Determine the (x, y) coordinate at the center of the cell enclosing the given text.  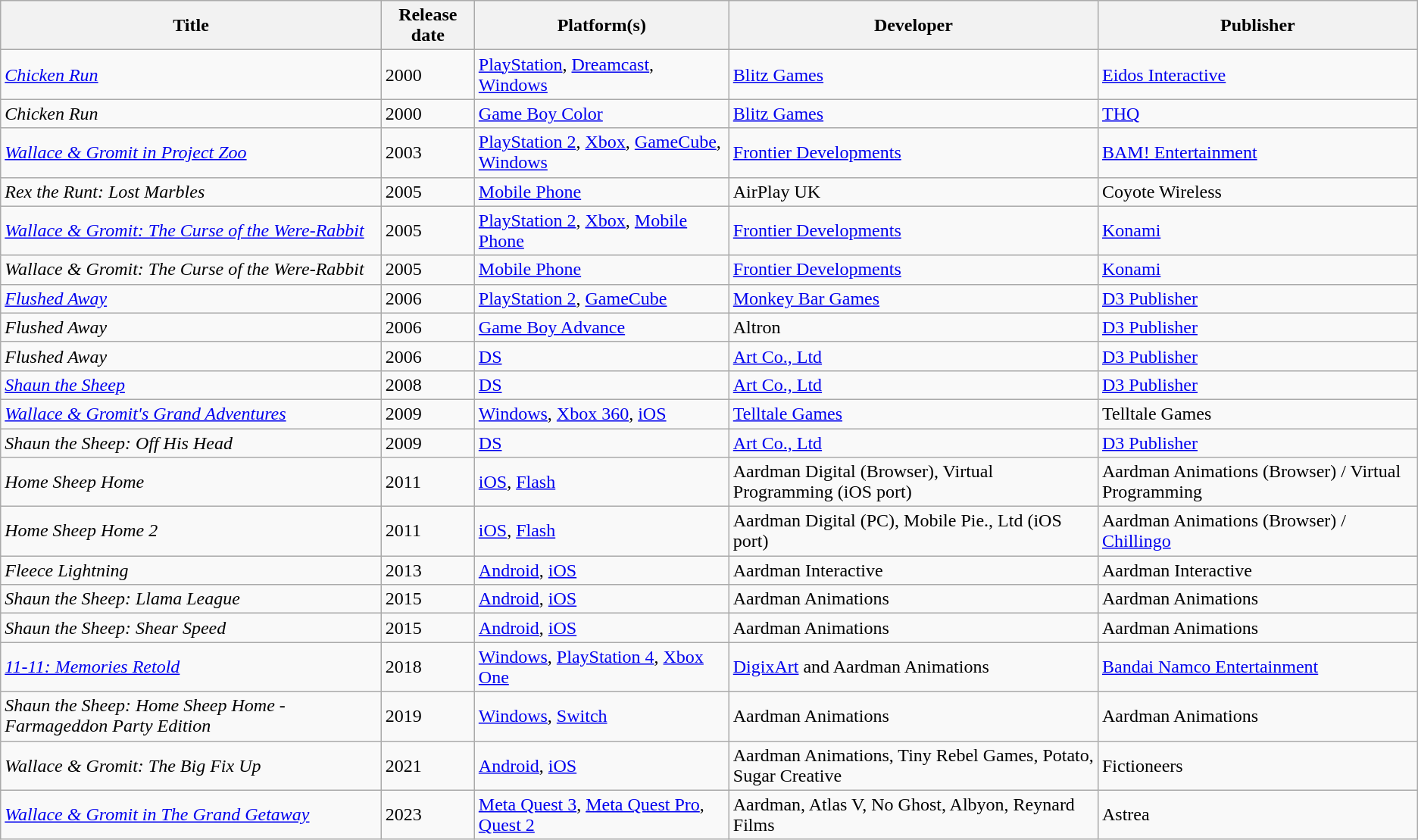
2021 (427, 765)
2008 (427, 385)
Monkey Bar Games (914, 298)
Aardman, Atlas V, No Ghost, Albyon, Reynard Films (914, 815)
Eidos Interactive (1257, 74)
Home Sheep Home 2 (191, 532)
Aardman Animations (Browser) / Chillingo (1257, 532)
Shaun the Sheep: Off His Head (191, 443)
Aardman Digital (PC), Mobile Pie., Ltd (iOS port) (914, 532)
2019 (427, 717)
Developer (914, 26)
Windows, PlayStation 4, Xbox One (601, 667)
2023 (427, 815)
Fictioneers (1257, 765)
2018 (427, 667)
Windows, Switch (601, 717)
Platform(s) (601, 26)
Game Boy Color (601, 114)
Wallace & Gromit in The Grand Getaway (191, 815)
AirPlay UK (914, 192)
PlayStation 2, Xbox, Mobile Phone (601, 230)
Home Sheep Home (191, 482)
THQ (1257, 114)
Wallace & Gromit: The Big Fix Up (191, 765)
Publisher (1257, 26)
Shaun the Sheep: Shear Speed (191, 628)
DigixArt and Aardman Animations (914, 667)
Release date (427, 26)
Shaun the Sheep: Llama League (191, 599)
Aardman Animations, Tiny Rebel Games, Potato, Sugar Creative (914, 765)
PlayStation 2, GameCube (601, 298)
Windows, Xbox 360, iOS (601, 414)
PlayStation 2, Xbox, GameCube, Windows (601, 153)
Astrea (1257, 815)
Game Boy Advance (601, 327)
Fleece Lightning (191, 570)
Rex the Runt: Lost Marbles (191, 192)
2013 (427, 570)
Shaun the Sheep (191, 385)
PlayStation, Dreamcast, Windows (601, 74)
Coyote Wireless (1257, 192)
Title (191, 26)
Wallace & Gromit's Grand Adventures (191, 414)
Meta Quest 3, Meta Quest Pro, Quest 2 (601, 815)
Altron (914, 327)
Shaun the Sheep: Home Sheep Home - Farmageddon Party Edition (191, 717)
Bandai Namco Entertainment (1257, 667)
11-11: Memories Retold (191, 667)
Aardman Animations (Browser) / Virtual Programming (1257, 482)
2003 (427, 153)
Wallace & Gromit in Project Zoo (191, 153)
Aardman Digital (Browser), Virtual Programming (iOS port) (914, 482)
BAM! Entertainment (1257, 153)
